Return [x, y] of the center of cell containing provided text 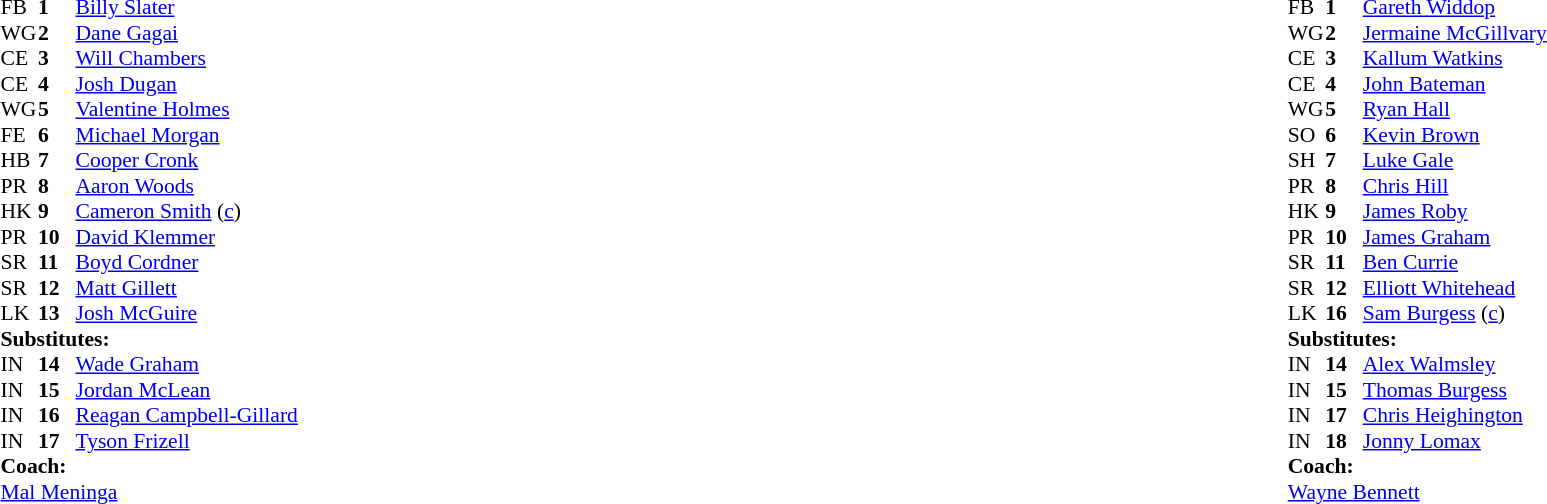
Kevin Brown [1455, 135]
Reagan Campbell-Gillard [187, 415]
John Bateman [1455, 84]
Jermaine McGillvary [1455, 33]
James Graham [1455, 237]
HB [19, 161]
FE [19, 135]
Tyson Frizell [187, 441]
Jordan McLean [187, 390]
Ben Currie [1455, 263]
Chris Heighington [1455, 415]
Ryan Hall [1455, 109]
Jonny Lomax [1455, 441]
Alex Walmsley [1455, 365]
Boyd Cordner [187, 263]
Elliott Whitehead [1455, 288]
Luke Gale [1455, 161]
13 [57, 313]
Valentine Holmes [187, 109]
Josh Dugan [187, 84]
Chris Hill [1455, 186]
James Roby [1455, 211]
Will Chambers [187, 59]
Josh McGuire [187, 313]
Cameron Smith (c) [187, 211]
Matt Gillett [187, 288]
SH [1307, 161]
Cooper Cronk [187, 161]
Thomas Burgess [1455, 390]
SO [1307, 135]
18 [1344, 441]
Sam Burgess (c) [1455, 313]
Dane Gagai [187, 33]
Kallum Watkins [1455, 59]
Michael Morgan [187, 135]
Wade Graham [187, 365]
Aaron Woods [187, 186]
David Klemmer [187, 237]
